Return the [X, Y] coordinate for the center point of the cell that contains the specified text.  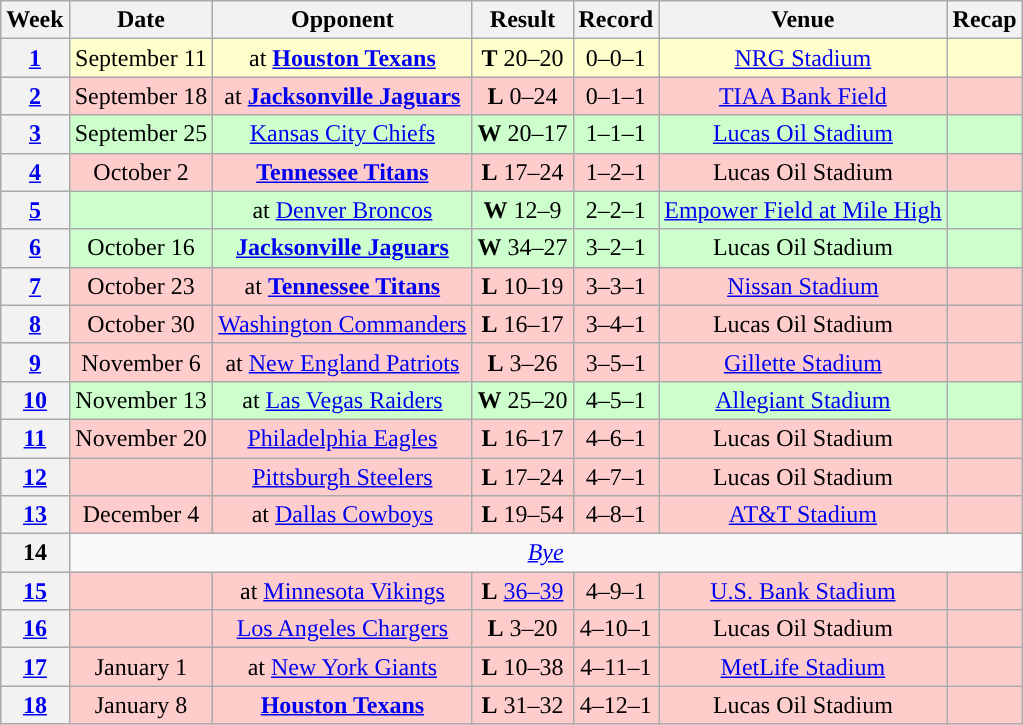
L 0–24 [522, 96]
13 [35, 515]
1 [35, 58]
10 [35, 400]
2–2–1 [616, 210]
5 [35, 210]
October 23 [141, 286]
Pittsburgh Steelers [342, 477]
L 19–54 [522, 515]
L 3–20 [522, 629]
TIAA Bank Field [803, 96]
Week [35, 20]
Recap [984, 20]
Kansas City Chiefs [342, 134]
14 [35, 553]
4 [35, 172]
October 2 [141, 172]
MetLife Stadium [803, 667]
L 10–19 [522, 286]
November 13 [141, 400]
W 25–20 [522, 400]
9 [35, 362]
October 30 [141, 324]
L 31–32 [522, 705]
2 [35, 96]
at New York Giants [342, 667]
Gillette Stadium [803, 362]
4–6–1 [616, 438]
Washington Commanders [342, 324]
4–9–1 [616, 591]
16 [35, 629]
at New England Patriots [342, 362]
4–12–1 [616, 705]
4–11–1 [616, 667]
September 18 [141, 96]
November 20 [141, 438]
January 1 [141, 667]
October 16 [141, 248]
U.S. Bank Stadium [803, 591]
NRG Stadium [803, 58]
September 11 [141, 58]
11 [35, 438]
at Las Vegas Raiders [342, 400]
Date [141, 20]
Bye [546, 553]
at Denver Broncos [342, 210]
November 6 [141, 362]
L 3–26 [522, 362]
Tennessee Titans [342, 172]
at Minnesota Vikings [342, 591]
17 [35, 667]
Opponent [342, 20]
W 34–27 [522, 248]
4–7–1 [616, 477]
3–3–1 [616, 286]
4–8–1 [616, 515]
September 25 [141, 134]
8 [35, 324]
W 12–9 [522, 210]
December 4 [141, 515]
0–0–1 [616, 58]
15 [35, 591]
L 10–38 [522, 667]
Allegiant Stadium [803, 400]
4–5–1 [616, 400]
4–10–1 [616, 629]
18 [35, 705]
Empower Field at Mile High [803, 210]
January 8 [141, 705]
at Houston Texans [342, 58]
3–4–1 [616, 324]
0–1–1 [616, 96]
AT&T Stadium [803, 515]
3 [35, 134]
Record [616, 20]
3–5–1 [616, 362]
at Tennessee Titans [342, 286]
T 20–20 [522, 58]
12 [35, 477]
Nissan Stadium [803, 286]
1–2–1 [616, 172]
6 [35, 248]
at Jacksonville Jaguars [342, 96]
Jacksonville Jaguars [342, 248]
W 20–17 [522, 134]
L 36–39 [522, 591]
Result [522, 20]
Houston Texans [342, 705]
Los Angeles Chargers [342, 629]
1–1–1 [616, 134]
7 [35, 286]
at Dallas Cowboys [342, 515]
3–2–1 [616, 248]
Philadelphia Eagles [342, 438]
Venue [803, 20]
